For the text-containing cell, return its midpoint in (x, y) coordinate format. 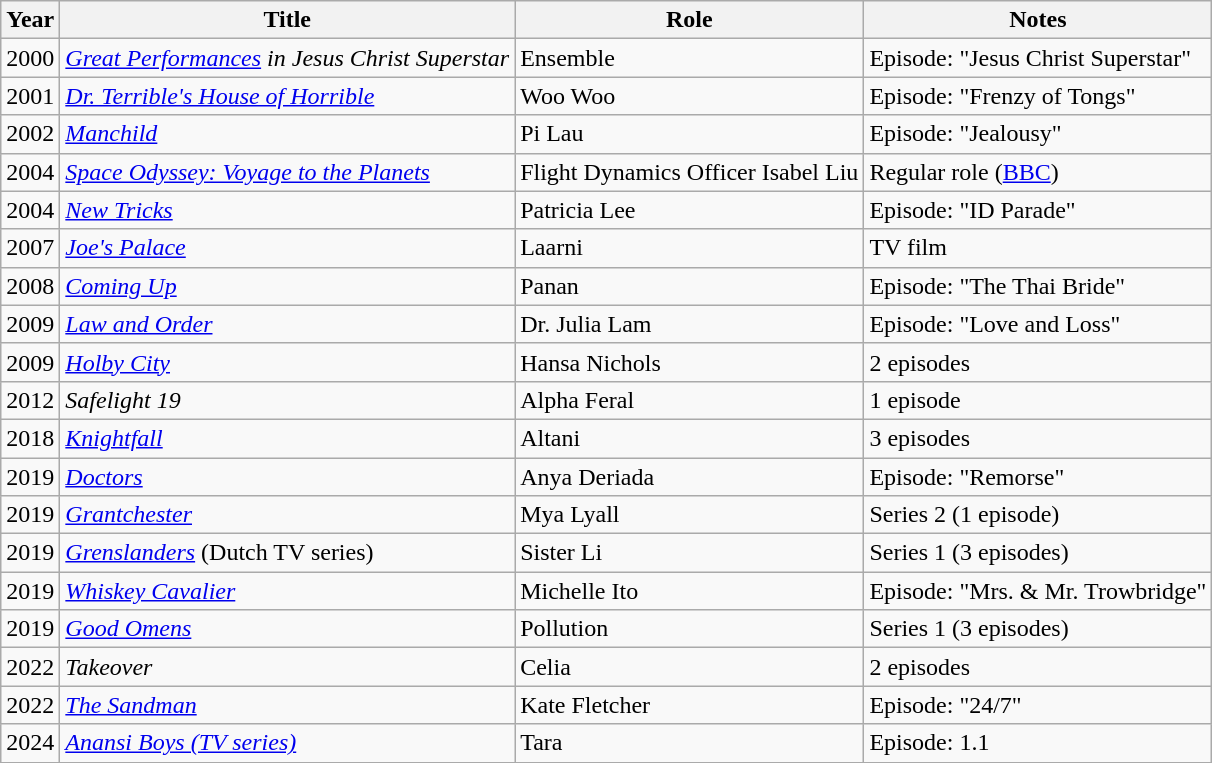
Anya Deriada (690, 477)
Woo Woo (690, 96)
Episode: "Remorse" (1038, 477)
Role (690, 20)
Safelight 19 (288, 400)
Joe's Palace (288, 248)
Great Performances in Jesus Christ Superstar (288, 58)
Kate Fletcher (690, 705)
Episode: "Frenzy of Tongs" (1038, 96)
Michelle Ito (690, 591)
2018 (30, 438)
Manchild (288, 134)
Regular role (BBC) (1038, 172)
2001 (30, 96)
The Sandman (288, 705)
Laarni (690, 248)
Episode: "Love and Loss" (1038, 324)
Celia (690, 667)
2007 (30, 248)
New Tricks (288, 210)
Episode: "Mrs. & Mr. Trowbridge" (1038, 591)
Episode: "ID Parade" (1038, 210)
Episode: "Jesus Christ Superstar" (1038, 58)
Takeover (288, 667)
Coming Up (288, 286)
Tara (690, 743)
2008 (30, 286)
1 episode (1038, 400)
Panan (690, 286)
Pi Lau (690, 134)
Knightfall (288, 438)
Good Omens (288, 629)
2024 (30, 743)
Patricia Lee (690, 210)
Dr. Julia Lam (690, 324)
Anansi Boys (TV series) (288, 743)
Sister Li (690, 553)
TV film (1038, 248)
3 episodes (1038, 438)
Space Odyssey: Voyage to the Planets (288, 172)
Year (30, 20)
Episode: "24/7" (1038, 705)
Flight Dynamics Officer Isabel Liu (690, 172)
2012 (30, 400)
Alpha Feral (690, 400)
Mya Lyall (690, 515)
Altani (690, 438)
Hansa Nichols (690, 362)
Dr. Terrible's House of Horrible (288, 96)
Law and Order (288, 324)
Notes (1038, 20)
Whiskey Cavalier (288, 591)
Episode: "Jealousy" (1038, 134)
Doctors (288, 477)
Episode: "The Thai Bride" (1038, 286)
Holby City (288, 362)
Grantchester (288, 515)
Pollution (690, 629)
Ensemble (690, 58)
2000 (30, 58)
Series 2 (1 episode) (1038, 515)
Title (288, 20)
2002 (30, 134)
Episode: 1.1 (1038, 743)
Grenslanders (Dutch TV series) (288, 553)
